Capture the cell that displays the provided text and extract its [X, Y] central coordinate. 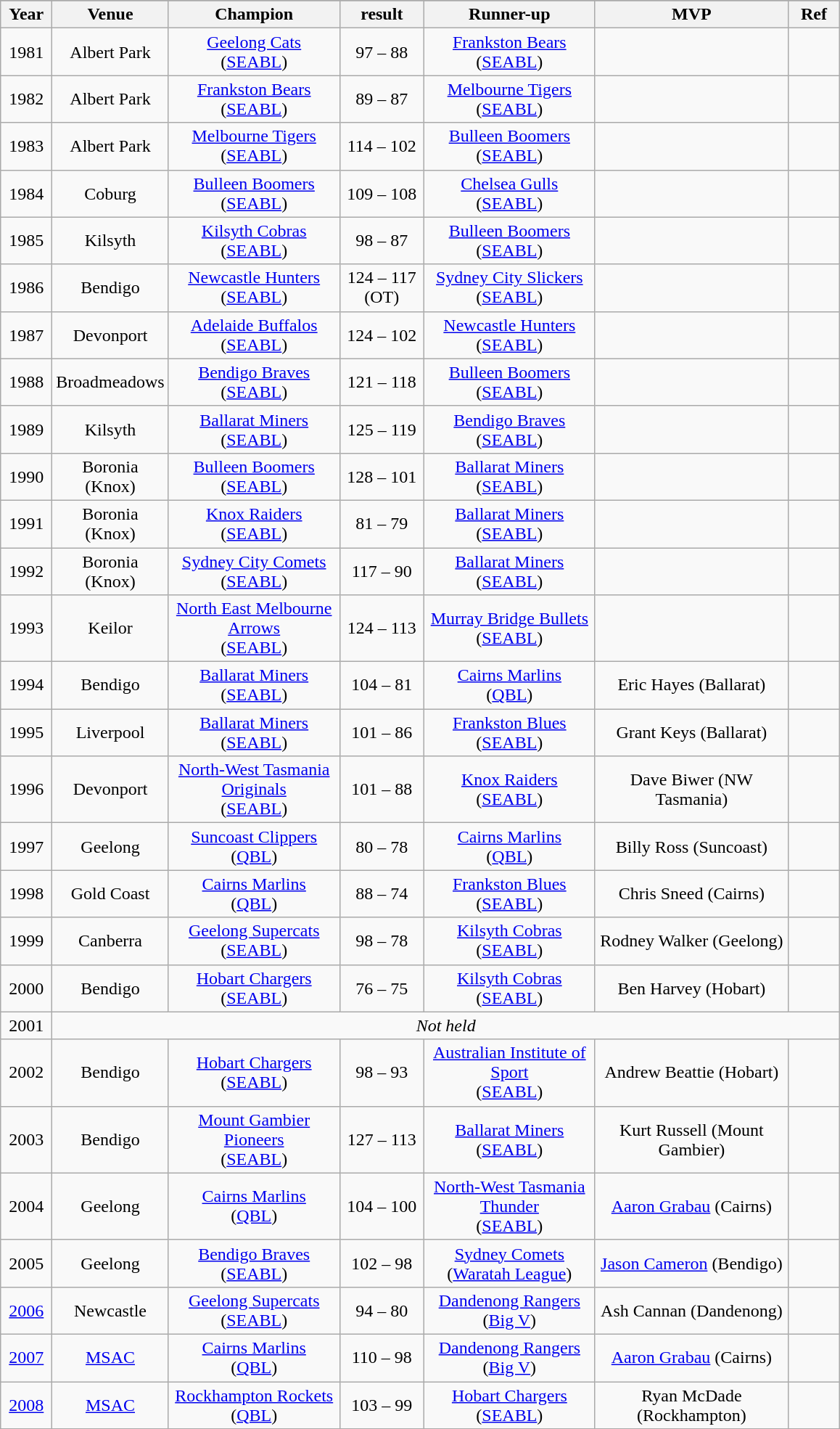
81 – 79 [382, 524]
98 – 78 [382, 941]
1995 [26, 733]
121 – 118 [382, 382]
Billy Ross (Suncoast) [691, 846]
2001 [26, 1025]
North-West Tasmania Thunder(SEABL) [509, 1206]
1997 [26, 846]
1994 [26, 685]
Sydney City Comets(SEABL) [254, 570]
101 – 88 [382, 790]
98 – 87 [382, 241]
Venue [110, 15]
94 – 80 [382, 1311]
Broadmeadows [110, 382]
MVP [691, 15]
1985 [26, 241]
110 – 98 [382, 1357]
117 – 90 [382, 570]
2004 [26, 1206]
Adelaide Buffalos(SEABL) [254, 335]
109 – 108 [382, 193]
Ash Cannan (Dandenong) [691, 1311]
Andrew Beattie (Hobart) [691, 1073]
127 – 113 [382, 1139]
Newcastle [110, 1311]
Not held [446, 1025]
1993 [26, 628]
result [382, 15]
Sydney Comets(Waratah League) [509, 1263]
Dave Biwer (NW Tasmania) [691, 790]
Ryan McDade (Rockhampton) [691, 1405]
Ben Harvey (Hobart) [691, 988]
Canberra [110, 941]
104 – 100 [382, 1206]
2006 [26, 1311]
88 – 74 [382, 894]
2007 [26, 1357]
Ref [814, 15]
North East Melbourne Arrows(SEABL) [254, 628]
North-West Tasmania Originals(SEABL) [254, 790]
Australian Institute of Sport(SEABL) [509, 1073]
Champion [254, 15]
1989 [26, 430]
Eric Hayes (Ballarat) [691, 685]
98 – 93 [382, 1073]
Rodney Walker (Geelong) [691, 941]
125 – 119 [382, 430]
Geelong Cats(SEABL) [254, 52]
80 – 78 [382, 846]
124 – 117 (OT) [382, 287]
Kurt Russell (Mount Gambier) [691, 1139]
Runner-up [509, 15]
Sydney City Slickers(SEABL) [509, 287]
Suncoast Clippers(QBL) [254, 846]
Liverpool [110, 733]
Jason Cameron (Bendigo) [691, 1263]
114 – 102 [382, 147]
104 – 81 [382, 685]
Murray Bridge Bullets(SEABL) [509, 628]
1996 [26, 790]
Gold Coast [110, 894]
1982 [26, 99]
2002 [26, 1073]
1991 [26, 524]
2000 [26, 988]
Chelsea Gulls(SEABL) [509, 193]
1983 [26, 147]
1992 [26, 570]
1990 [26, 476]
101 – 86 [382, 733]
1999 [26, 941]
2003 [26, 1139]
76 – 75 [382, 988]
2008 [26, 1405]
1987 [26, 335]
Coburg [110, 193]
1988 [26, 382]
Grant Keys (Ballarat) [691, 733]
1984 [26, 193]
Keilor [110, 628]
97 – 88 [382, 52]
1986 [26, 287]
Year [26, 15]
128 – 101 [382, 476]
1998 [26, 894]
1981 [26, 52]
124 – 102 [382, 335]
Mount Gambier Pioneers(SEABL) [254, 1139]
2005 [26, 1263]
124 – 113 [382, 628]
102 – 98 [382, 1263]
Rockhampton Rockets(QBL) [254, 1405]
89 – 87 [382, 99]
103 – 99 [382, 1405]
Chris Sneed (Cairns) [691, 894]
